Return (x, y) of the center of cell containing provided text 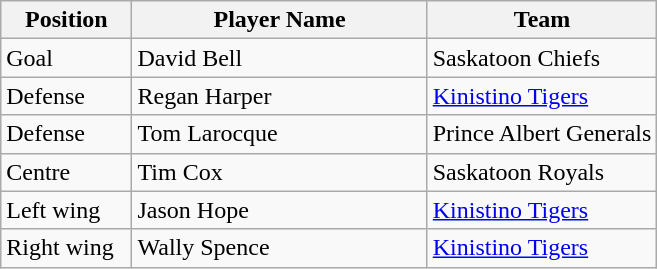
Prince Albert Generals (542, 134)
Player Name (280, 20)
Centre (66, 172)
Position (66, 20)
Tim Cox (280, 172)
David Bell (280, 58)
Right wing (66, 248)
Goal (66, 58)
Saskatoon Chiefs (542, 58)
Saskatoon Royals (542, 172)
Wally Spence (280, 248)
Team (542, 20)
Jason Hope (280, 210)
Regan Harper (280, 96)
Left wing (66, 210)
Tom Larocque (280, 134)
